Capture the cell that displays the provided text and extract its [X, Y] central coordinate. 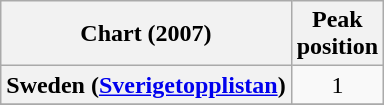
1 [337, 85]
Sweden (Sverigetopplistan) [146, 85]
Peakposition [337, 34]
Chart (2007) [146, 34]
